Detect which cell encompasses the target text, then output its [X, Y] center coordinate. 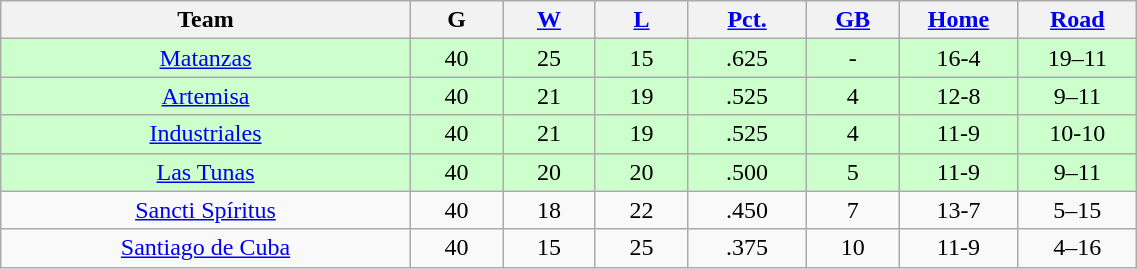
GB [853, 20]
4–16 [1078, 248]
7 [853, 210]
.625 [748, 58]
L [641, 20]
19–11 [1078, 58]
18 [549, 210]
12-8 [958, 96]
10 [853, 248]
Santiago de Cuba [206, 248]
.450 [748, 210]
10-10 [1078, 134]
.375 [748, 248]
Pct. [748, 20]
Road [1078, 20]
Artemisa [206, 96]
Industriales [206, 134]
.500 [748, 172]
5–15 [1078, 210]
16-4 [958, 58]
G [456, 20]
13-7 [958, 210]
Matanzas [206, 58]
Home [958, 20]
Team [206, 20]
Las Tunas [206, 172]
- [853, 58]
W [549, 20]
5 [853, 172]
22 [641, 210]
Sancti Spíritus [206, 210]
